Return [X, Y] of the center of cell containing provided text 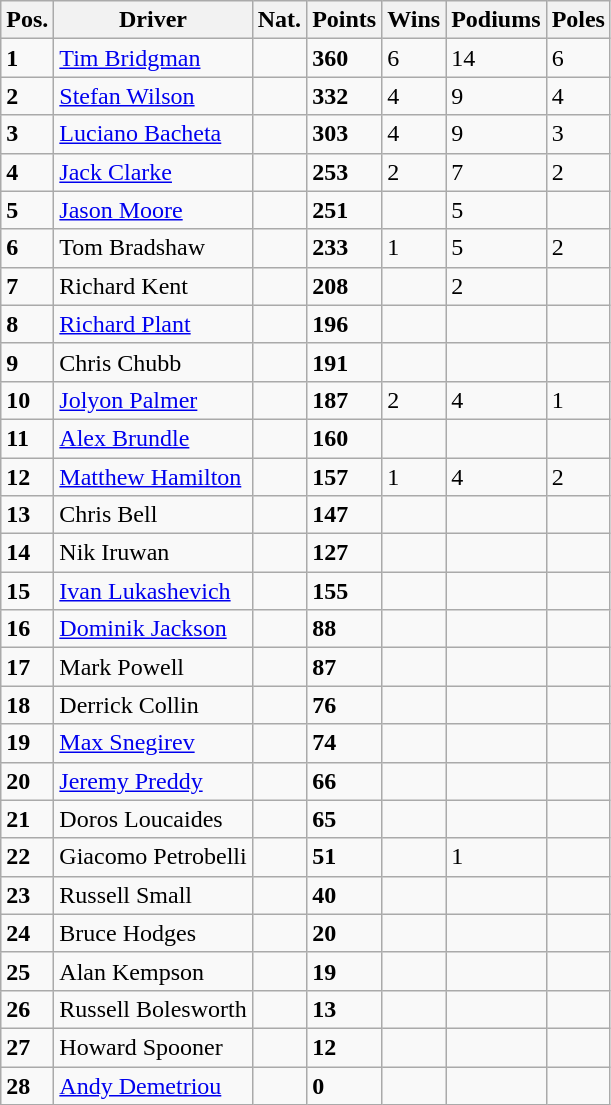
16 [28, 629]
65 [344, 819]
66 [344, 781]
0 [344, 1085]
Tom Bradshaw [153, 248]
233 [344, 248]
8 [28, 324]
21 [28, 819]
155 [344, 591]
24 [28, 933]
18 [28, 705]
Giacomo Petrobelli [153, 857]
Dominik Jackson [153, 629]
Alan Kempson [153, 971]
Ivan Lukashevich [153, 591]
74 [344, 743]
Russell Bolesworth [153, 1009]
Points [344, 20]
Poles [578, 20]
Tim Bridgman [153, 58]
Alex Brundle [153, 438]
Matthew Hamilton [153, 477]
Richard Plant [153, 324]
Richard Kent [153, 286]
253 [344, 172]
Driver [153, 20]
Max Snegirev [153, 743]
191 [344, 362]
22 [28, 857]
Russell Small [153, 895]
Jeremy Preddy [153, 781]
40 [344, 895]
28 [28, 1085]
157 [344, 477]
Bruce Hodges [153, 933]
Howard Spooner [153, 1047]
147 [344, 515]
10 [28, 400]
332 [344, 96]
127 [344, 553]
27 [28, 1047]
Nik Iruwan [153, 553]
Podiums [496, 20]
Jolyon Palmer [153, 400]
Nat. [279, 20]
51 [344, 857]
360 [344, 58]
160 [344, 438]
76 [344, 705]
Wins [414, 20]
23 [28, 895]
Chris Bell [153, 515]
11 [28, 438]
Pos. [28, 20]
Chris Chubb [153, 362]
251 [344, 210]
Mark Powell [153, 667]
Stefan Wilson [153, 96]
17 [28, 667]
Doros Loucaides [153, 819]
15 [28, 591]
196 [344, 324]
Jack Clarke [153, 172]
Jason Moore [153, 210]
88 [344, 629]
208 [344, 286]
Derrick Collin [153, 705]
26 [28, 1009]
Andy Demetriou [153, 1085]
187 [344, 400]
87 [344, 667]
Luciano Bacheta [153, 134]
303 [344, 134]
25 [28, 971]
